Output the (X, Y) coordinate of the center of the cell containing the given text.  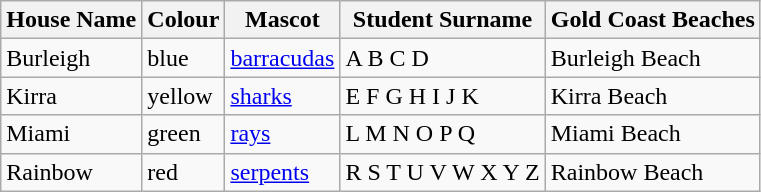
green (184, 134)
Mascot (282, 20)
barracudas (282, 58)
Rainbow (72, 172)
Burleigh (72, 58)
House Name (72, 20)
Colour (184, 20)
Kirra Beach (652, 96)
R S T U V W X Y Z (442, 172)
rays (282, 134)
Miami (72, 134)
serpents (282, 172)
Gold Coast Beaches (652, 20)
A B C D (442, 58)
E F G H I J K (442, 96)
Rainbow Beach (652, 172)
Burleigh Beach (652, 58)
L M N O P Q (442, 134)
blue (184, 58)
Miami Beach (652, 134)
yellow (184, 96)
Student Surname (442, 20)
Kirra (72, 96)
sharks (282, 96)
red (184, 172)
